Pinpoint the cell where the given text exists, returning its (X, Y) midpoint coordinate. 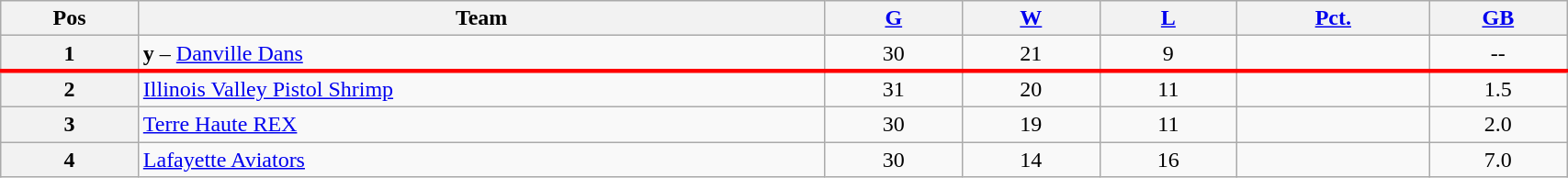
3 (70, 124)
20 (1032, 89)
9 (1168, 53)
31 (894, 89)
W (1032, 18)
19 (1032, 124)
-- (1498, 53)
G (894, 18)
1 (70, 53)
L (1168, 18)
2 (70, 89)
16 (1168, 159)
21 (1032, 53)
7.0 (1498, 159)
Lafayette Aviators (481, 159)
2.0 (1498, 124)
Terre Haute REX (481, 124)
y – Danville Dans (481, 53)
Pct. (1334, 18)
GB (1498, 18)
Illinois Valley Pistol Shrimp (481, 89)
14 (1032, 159)
Team (481, 18)
1.5 (1498, 89)
Pos (70, 18)
4 (70, 159)
